Extract the (x, y) coordinate from the center of the cell holding the provided text.  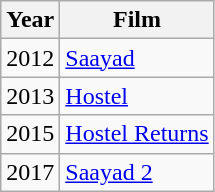
2012 (30, 58)
Saayad (137, 58)
Film (137, 20)
Year (30, 20)
2017 (30, 172)
Hostel Returns (137, 134)
Saayad 2 (137, 172)
Hostel (137, 96)
2013 (30, 96)
2015 (30, 134)
